Extract the (x, y) coordinate from the center of the cell holding the provided text.  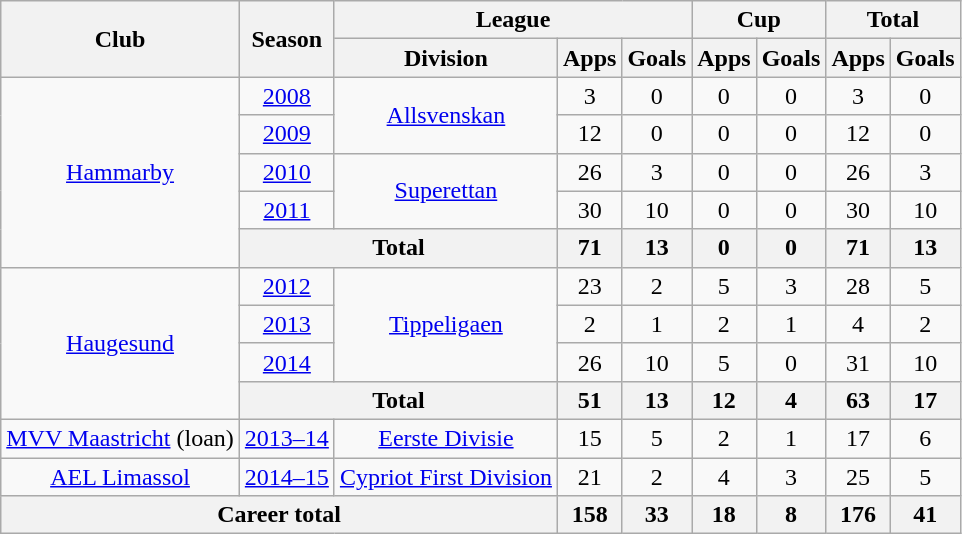
Career total (280, 515)
2008 (286, 96)
28 (858, 286)
15 (589, 438)
158 (589, 515)
23 (589, 286)
18 (724, 515)
Club (120, 39)
2014–15 (286, 477)
6 (925, 438)
25 (858, 477)
2012 (286, 286)
63 (858, 400)
21 (589, 477)
Season (286, 39)
AEL Limassol (120, 477)
8 (791, 515)
33 (657, 515)
Division (446, 58)
2011 (286, 210)
League (512, 20)
51 (589, 400)
Superettan (446, 191)
Cup (759, 20)
Hammarby (120, 172)
31 (858, 362)
Allsvenskan (446, 115)
2013–14 (286, 438)
Tippeligaen (446, 324)
2013 (286, 324)
Cypriot First Division (446, 477)
Haugesund (120, 343)
2010 (286, 172)
MVV Maastricht (loan) (120, 438)
2014 (286, 362)
41 (925, 515)
176 (858, 515)
Eerste Divisie (446, 438)
2009 (286, 134)
